Output the [x, y] coordinate of the center of the cell containing the given text.  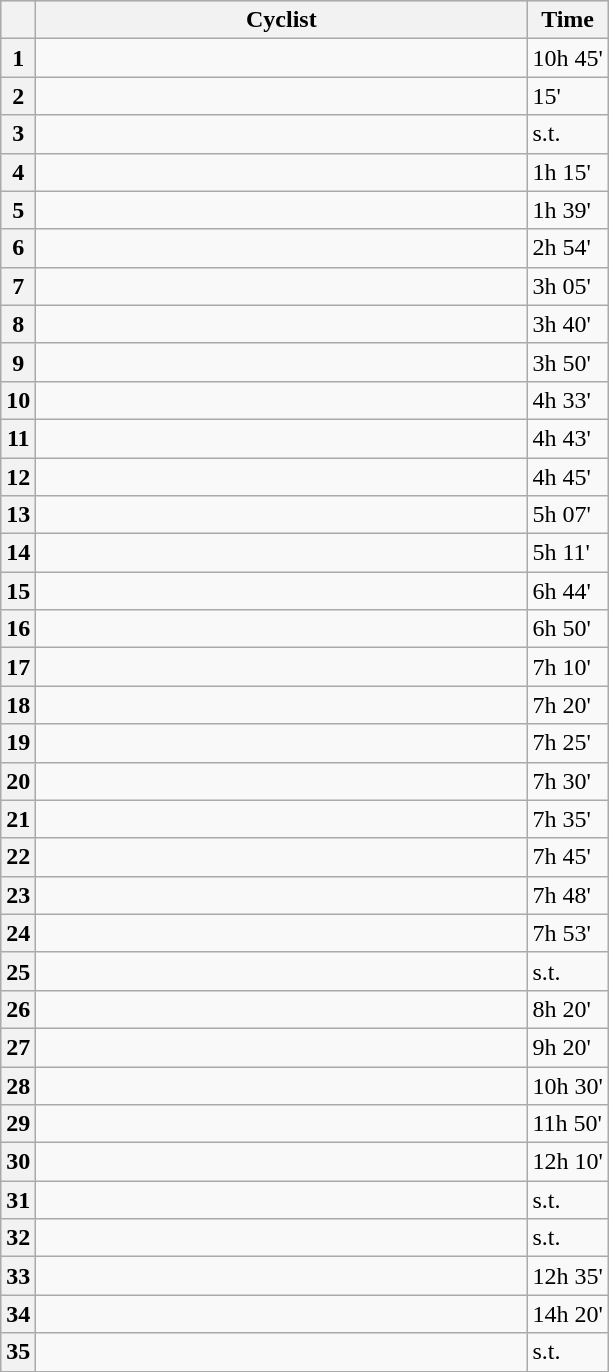
7 [18, 286]
18 [18, 705]
10h 45' [568, 58]
3h 50' [568, 362]
7h 48' [568, 895]
24 [18, 933]
5 [18, 210]
15 [18, 591]
7h 25' [568, 743]
33 [18, 1276]
3h 40' [568, 324]
17 [18, 667]
4 [18, 172]
4h 43' [568, 438]
4h 45' [568, 477]
4h 33' [568, 400]
8h 20' [568, 1009]
6h 44' [568, 591]
9 [18, 362]
22 [18, 857]
1h 39' [568, 210]
16 [18, 629]
2h 54' [568, 248]
19 [18, 743]
5h 07' [568, 515]
8 [18, 324]
12 [18, 477]
7h 53' [568, 933]
7h 10' [568, 667]
9h 20' [568, 1047]
10h 30' [568, 1085]
35 [18, 1352]
Time [568, 20]
Cyclist [282, 20]
13 [18, 515]
25 [18, 971]
3 [18, 134]
7h 30' [568, 781]
31 [18, 1200]
1 [18, 58]
1h 15' [568, 172]
6h 50' [568, 629]
15' [568, 96]
12h 10' [568, 1162]
2 [18, 96]
11h 50' [568, 1124]
7h 20' [568, 705]
10 [18, 400]
20 [18, 781]
28 [18, 1085]
32 [18, 1238]
6 [18, 248]
29 [18, 1124]
14h 20' [568, 1314]
26 [18, 1009]
34 [18, 1314]
11 [18, 438]
27 [18, 1047]
7h 35' [568, 819]
23 [18, 895]
12h 35' [568, 1276]
14 [18, 553]
7h 45' [568, 857]
3h 05' [568, 286]
30 [18, 1162]
21 [18, 819]
5h 11' [568, 553]
